Determine the [X, Y] coordinate at the center of the cell enclosing the given text.  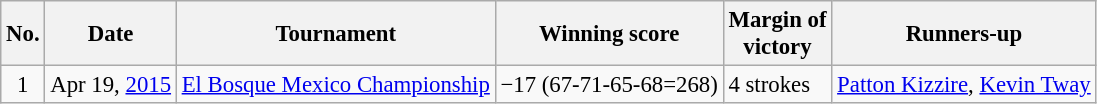
Date [110, 34]
El Bosque Mexico Championship [336, 85]
No. [23, 34]
Winning score [609, 34]
Apr 19, 2015 [110, 85]
Tournament [336, 34]
Runners-up [964, 34]
Margin ofvictory [778, 34]
−17 (67-71-65-68=268) [609, 85]
1 [23, 85]
4 strokes [778, 85]
Patton Kizzire, Kevin Tway [964, 85]
